Capture the cell that displays the provided text and extract its (x, y) central coordinate. 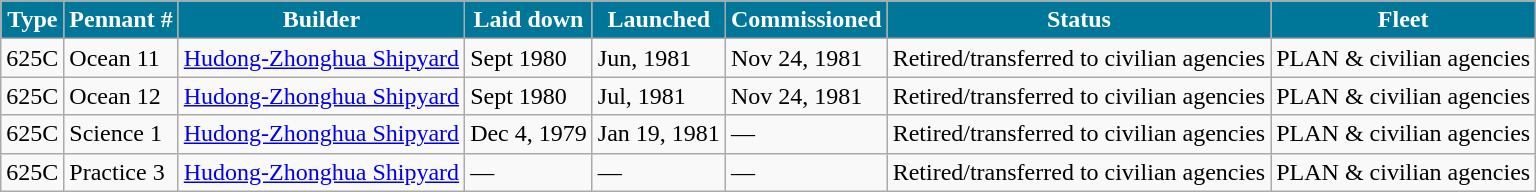
Jan 19, 1981 (658, 134)
Fleet (1404, 20)
Science 1 (121, 134)
Jun, 1981 (658, 58)
Launched (658, 20)
Type (32, 20)
Status (1079, 20)
Commissioned (806, 20)
Jul, 1981 (658, 96)
Ocean 11 (121, 58)
Builder (321, 20)
Dec 4, 1979 (529, 134)
Laid down (529, 20)
Pennant # (121, 20)
Ocean 12 (121, 96)
Practice 3 (121, 172)
